From the cell containing the given text, extract its center point as [X, Y] coordinate. 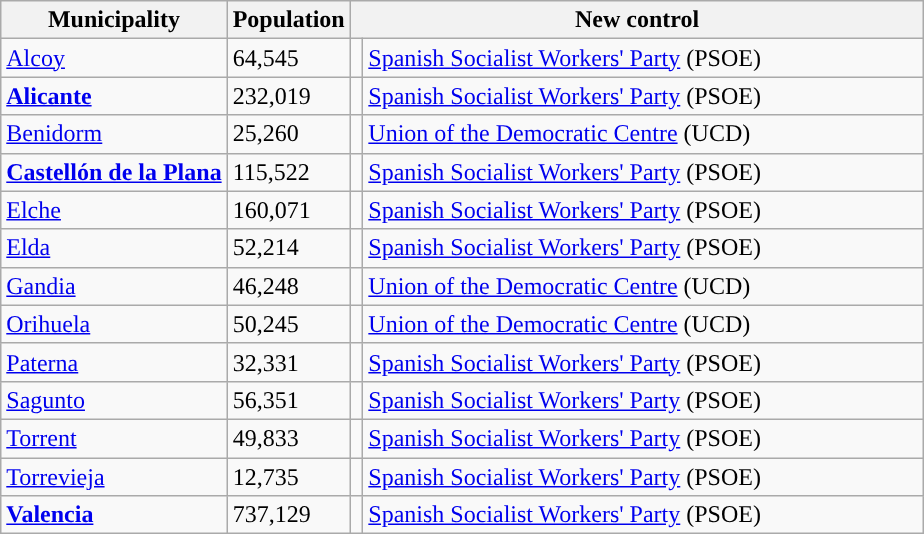
Benidorm [114, 134]
232,019 [288, 96]
Torrevieja [114, 477]
737,129 [288, 515]
32,331 [288, 362]
Gandia [114, 286]
56,351 [288, 400]
Orihuela [114, 324]
New control [637, 20]
Population [288, 20]
115,522 [288, 172]
25,260 [288, 134]
Torrent [114, 438]
Sagunto [114, 400]
Valencia [114, 515]
64,545 [288, 58]
Alcoy [114, 58]
Paterna [114, 362]
52,214 [288, 248]
Castellón de la Plana [114, 172]
50,245 [288, 324]
46,248 [288, 286]
49,833 [288, 438]
Municipality [114, 20]
Elche [114, 210]
160,071 [288, 210]
12,735 [288, 477]
Alicante [114, 96]
Elda [114, 248]
